Output the (X, Y) coordinate of the center of the cell containing the given text.  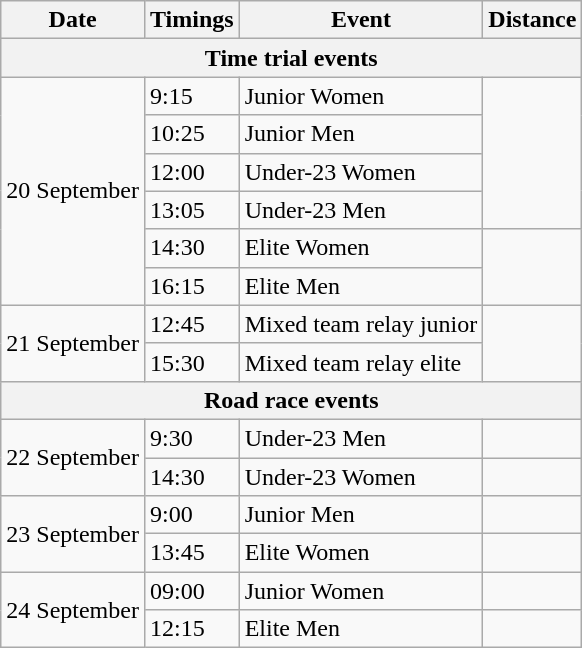
12:00 (192, 172)
Road race events (292, 400)
24 September (73, 610)
Timings (192, 20)
Mixed team relay junior (361, 324)
10:25 (192, 134)
13:05 (192, 210)
9:00 (192, 515)
9:30 (192, 438)
Mixed team relay elite (361, 362)
20 September (73, 191)
22 September (73, 457)
Time trial events (292, 58)
9:15 (192, 96)
Event (361, 20)
23 September (73, 534)
Distance (532, 20)
13:45 (192, 553)
09:00 (192, 591)
Date (73, 20)
12:15 (192, 629)
12:45 (192, 324)
15:30 (192, 362)
21 September (73, 343)
16:15 (192, 286)
